Find where the given text appears and provide that cell's center as [X, Y] coordinate. 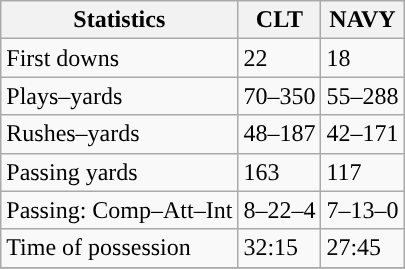
CLT [280, 20]
Statistics [120, 20]
Passing: Comp–Att–Int [120, 210]
22 [280, 58]
27:45 [362, 248]
8–22–4 [280, 210]
117 [362, 172]
48–187 [280, 134]
70–350 [280, 96]
First downs [120, 58]
NAVY [362, 20]
Plays–yards [120, 96]
7–13–0 [362, 210]
Time of possession [120, 248]
163 [280, 172]
18 [362, 58]
32:15 [280, 248]
Rushes–yards [120, 134]
42–171 [362, 134]
Passing yards [120, 172]
55–288 [362, 96]
